Detect which cell encompasses the target text, then output its (x, y) center coordinate. 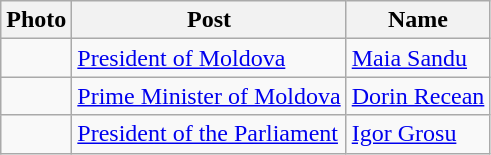
Prime Minister of Moldova (209, 96)
Maia Sandu (418, 58)
Dorin Recean (418, 96)
President of Moldova (209, 58)
President of the Parliament (209, 134)
Name (418, 20)
Photo (36, 20)
Post (209, 20)
Igor Grosu (418, 134)
